For the text-containing cell, return its midpoint in [x, y] coordinate format. 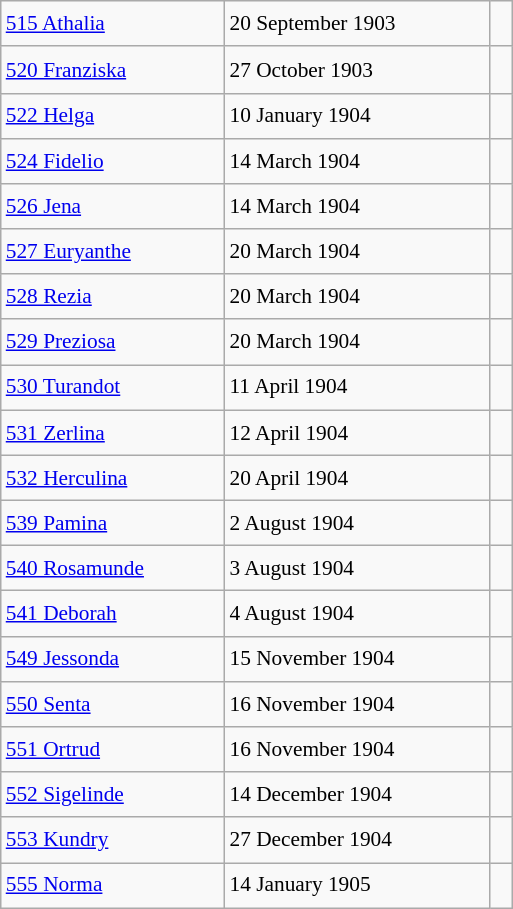
11 April 1904 [357, 388]
522 Helga [113, 116]
532 Herculina [113, 478]
12 April 1904 [357, 432]
530 Turandot [113, 388]
15 November 1904 [357, 658]
540 Rosamunde [113, 568]
529 Preziosa [113, 342]
20 September 1903 [357, 24]
27 October 1903 [357, 70]
10 January 1904 [357, 116]
526 Jena [113, 206]
20 April 1904 [357, 478]
549 Jessonda [113, 658]
552 Sigelinde [113, 794]
531 Zerlina [113, 432]
524 Fidelio [113, 160]
555 Norma [113, 884]
3 August 1904 [357, 568]
27 December 1904 [357, 840]
515 Athalia [113, 24]
14 December 1904 [357, 794]
551 Ortrud [113, 750]
2 August 1904 [357, 522]
528 Rezia [113, 296]
553 Kundry [113, 840]
527 Euryanthe [113, 252]
4 August 1904 [357, 614]
541 Deborah [113, 614]
550 Senta [113, 704]
520 Franziska [113, 70]
14 January 1905 [357, 884]
539 Pamina [113, 522]
